From the cell containing the given text, extract its center point as [x, y] coordinate. 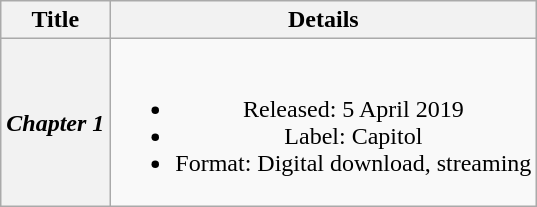
Details [324, 20]
Released: 5 April 2019Label: CapitolFormat: Digital download, streaming [324, 122]
Chapter 1 [56, 122]
Title [56, 20]
